Return [x, y] of the center of cell containing provided text 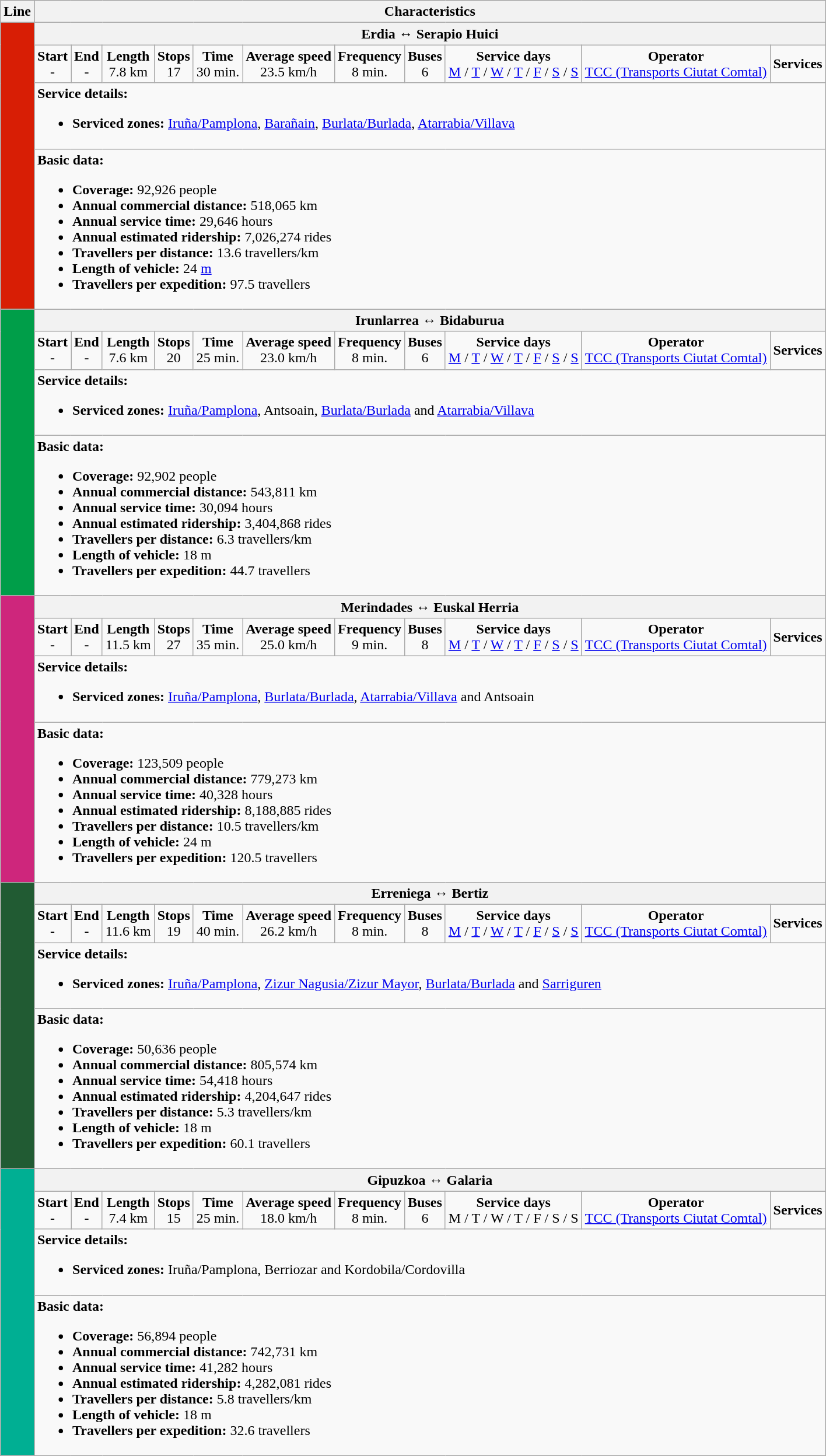
Erreniega ↔ Bertiz [429, 894]
Length7.4 km [128, 1210]
Length7.8 km [128, 64]
Service details:Serviced zones: Iruña/Pamplona, Zizur Nagusia/Zizur Mayor, Burlata/Burlada and Sarriguren [429, 975]
Erdia ↔ Serapio Huici [429, 34]
Length11.5 km [128, 637]
Merindades ↔ Euskal Herria [429, 607]
Average speed23.0 km/h [289, 350]
Service details:Serviced zones: Iruña/Pamplona, Barañain, Burlata/Burlada, Atarrabia/Villava [429, 116]
Average speed25.0 km/h [289, 637]
Stops17 [174, 64]
Time40 min. [218, 924]
Stops15 [174, 1210]
Irunlarrea ↔ Bidaburua [429, 320]
Service details:Serviced zones: Iruña/Pamplona, Burlata/Burlada, Atarrabia/Villava and Antsoain [429, 688]
Frequency9 min. [370, 637]
Time35 min. [218, 637]
Stops20 [174, 350]
Service details:Serviced zones: Iruña/Pamplona, Antsoain, Burlata/Burlada and Atarrabia/Villava [429, 402]
Average speed18.0 km/h [289, 1210]
Stops27 [174, 637]
Length7.6 km [128, 350]
Line [17, 12]
Gipuzkoa ↔ Galaria [429, 1180]
Length11.6 km [128, 924]
Time30 min. [218, 64]
Service details:Serviced zones: Iruña/Pamplona, Berriozar and Kordobila/Cordovilla [429, 1262]
Stops19 [174, 924]
Average speed26.2 km/h [289, 924]
Characteristics [429, 12]
Average speed23.5 km/h [289, 64]
